Determine the (x, y) coordinate at the center of the cell enclosing the given text.  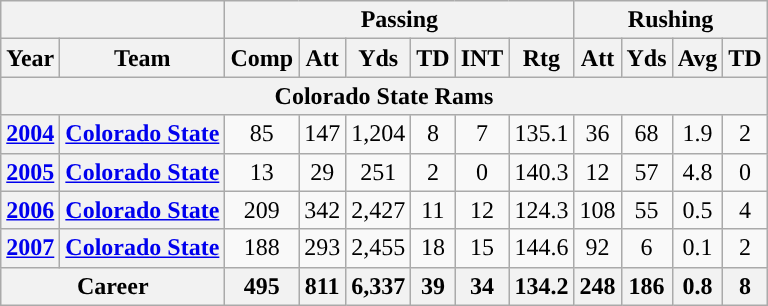
2006 (30, 210)
811 (322, 286)
2005 (30, 172)
68 (646, 134)
124.3 (542, 210)
188 (262, 248)
INT (482, 58)
85 (262, 134)
108 (598, 210)
13 (262, 172)
Avg (698, 58)
11 (433, 210)
0.8 (698, 286)
4 (745, 210)
Colorado State Rams (384, 96)
55 (646, 210)
147 (322, 134)
134.2 (542, 286)
186 (646, 286)
Career (113, 286)
2,427 (378, 210)
0.5 (698, 210)
92 (598, 248)
140.3 (542, 172)
0.1 (698, 248)
Rtg (542, 58)
Team (142, 58)
251 (378, 172)
6,337 (378, 286)
39 (433, 286)
Rushing (670, 20)
18 (433, 248)
6 (646, 248)
2,455 (378, 248)
Comp (262, 58)
2007 (30, 248)
57 (646, 172)
209 (262, 210)
293 (322, 248)
36 (598, 134)
144.6 (542, 248)
1,204 (378, 134)
Year (30, 58)
7 (482, 134)
2004 (30, 134)
1.9 (698, 134)
15 (482, 248)
4.8 (698, 172)
Passing (400, 20)
248 (598, 286)
135.1 (542, 134)
34 (482, 286)
29 (322, 172)
342 (322, 210)
495 (262, 286)
